Provide the (X, Y) coordinate of the cell's center where the given text is located.  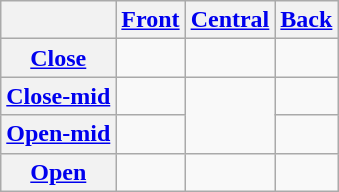
Open (58, 172)
Close (58, 58)
Close-mid (58, 96)
Back (306, 20)
Open-mid (58, 134)
Central (230, 20)
Front (150, 20)
